Determine the (x, y) coordinate at the center of the cell enclosing the given text.  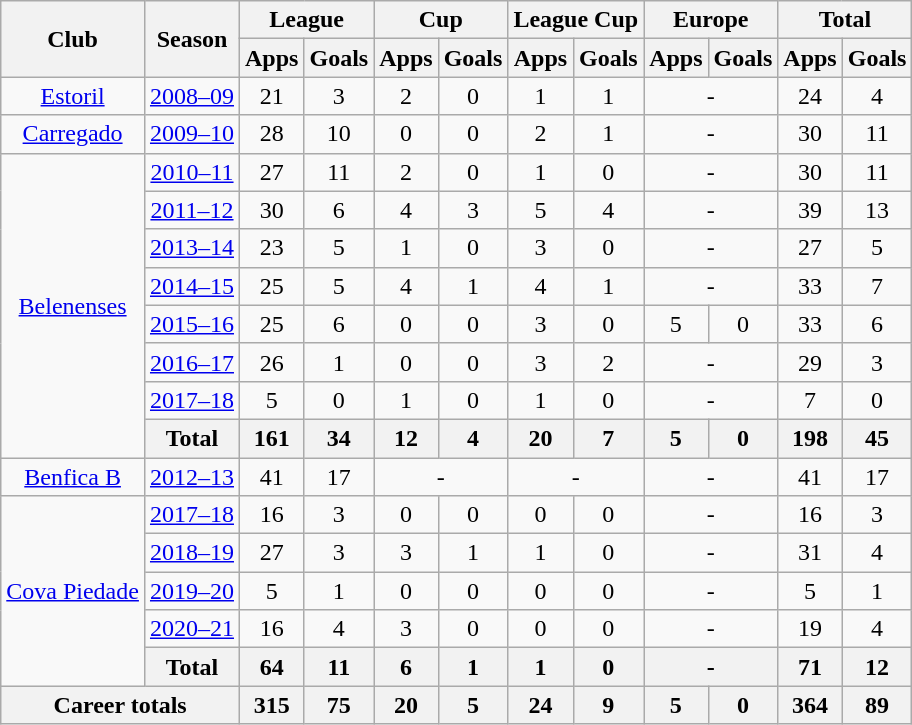
71 (810, 667)
Cova Piedade (73, 591)
45 (877, 438)
Europe (711, 20)
21 (272, 96)
23 (272, 248)
2012–13 (192, 477)
34 (339, 438)
31 (810, 553)
2015–16 (192, 324)
2009–10 (192, 134)
League (307, 20)
2018–19 (192, 553)
2020–21 (192, 629)
10 (339, 134)
2010–11 (192, 172)
315 (272, 705)
75 (339, 705)
Cup (441, 20)
2016–17 (192, 362)
Season (192, 39)
19 (810, 629)
64 (272, 667)
198 (810, 438)
39 (810, 210)
2008–09 (192, 96)
29 (810, 362)
26 (272, 362)
Career totals (120, 705)
Carregado (73, 134)
2013–14 (192, 248)
2014–15 (192, 286)
13 (877, 210)
Belenenses (73, 305)
161 (272, 438)
2011–12 (192, 210)
28 (272, 134)
364 (810, 705)
Club (73, 39)
2019–20 (192, 591)
9 (608, 705)
Benfica B (73, 477)
89 (877, 705)
League Cup (576, 20)
Estoril (73, 96)
